Pinpoint the cell where the given text exists, returning its [x, y] midpoint coordinate. 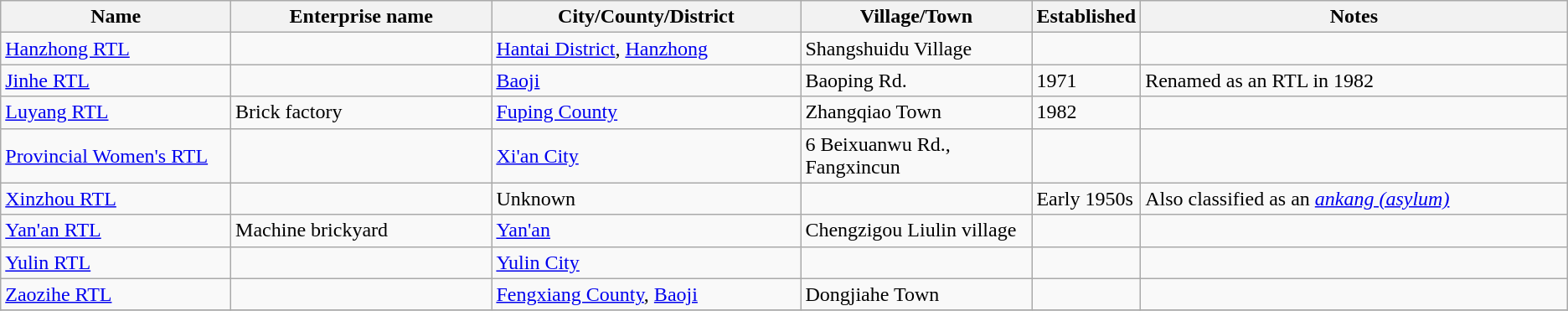
Fuping County [647, 112]
Zaozihe RTL [116, 294]
Established [1086, 17]
Machine brickyard [362, 231]
Brick factory [362, 112]
Also classified as an ankang (asylum) [1354, 199]
Yulin RTL [116, 262]
Fengxiang County, Baoji [647, 294]
Hantai District, Hanzhong [647, 49]
Notes [1354, 17]
Yan'an [647, 231]
Shangshuidu Village [916, 49]
Early 1950s [1086, 199]
Village/Town [916, 17]
Unknown [647, 199]
Renamed as an RTL in 1982 [1354, 80]
Baoji [647, 80]
Xinzhou RTL [116, 199]
Luyang RTL [116, 112]
Yulin City [647, 262]
City/County/District [647, 17]
Chengzigou Liulin village [916, 231]
1971 [1086, 80]
Zhangqiao Town [916, 112]
Xi'an City [647, 156]
Yan'an RTL [116, 231]
6 Beixuanwu Rd., Fangxincun [916, 156]
Baoping Rd. [916, 80]
Jinhe RTL [116, 80]
Dongjiahe Town [916, 294]
Name [116, 17]
1982 [1086, 112]
Hanzhong RTL [116, 49]
Enterprise name [362, 17]
Provincial Women's RTL [116, 156]
